Search for the cell housing the specified text and yield its [X, Y] center coordinate. 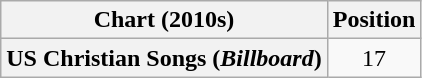
Chart (2010s) [164, 20]
Position [374, 20]
US Christian Songs (Billboard) [164, 58]
17 [374, 58]
